Extract the (X, Y) coordinate from the center of the cell holding the provided text.  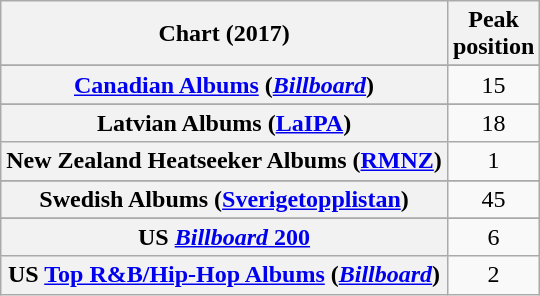
Swedish Albums (Sverigetopplistan) (224, 199)
18 (493, 123)
Latvian Albums (LaIPA) (224, 123)
Peak position (493, 34)
US Top R&B/Hip-Hop Albums (Billboard) (224, 275)
2 (493, 275)
6 (493, 237)
Chart (2017) (224, 34)
New Zealand Heatseeker Albums (RMNZ) (224, 161)
45 (493, 199)
15 (493, 85)
US Billboard 200 (224, 237)
Canadian Albums (Billboard) (224, 85)
1 (493, 161)
